Scan for the cell matching the given text and deliver its (x, y) coordinate at center. 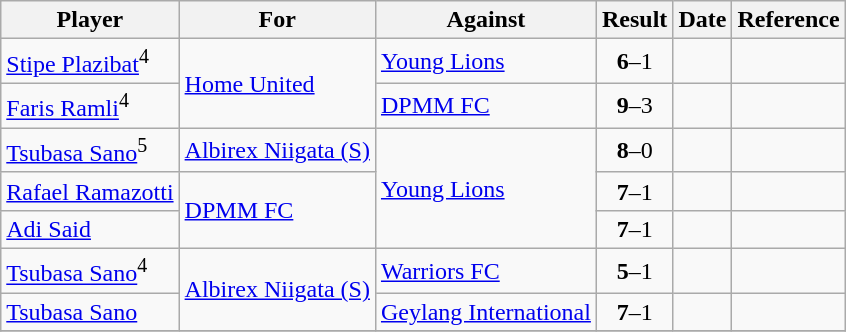
Adi Said (90, 230)
6–1 (634, 62)
5–1 (634, 272)
Against (486, 20)
Tsubasa Sano (90, 312)
9–3 (634, 106)
Rafael Ramazotti (90, 191)
Result (634, 20)
Reference (788, 20)
Stipe Plazibat4 (90, 62)
Faris Ramli4 (90, 106)
Tsubasa Sano4 (90, 272)
Warriors FC (486, 272)
8–0 (634, 150)
Tsubasa Sano5 (90, 150)
For (277, 20)
Date (702, 20)
Home United (277, 84)
Player (90, 20)
Geylang International (486, 312)
